Return the [x, y] coordinate for the center point of the cell that contains the specified text.  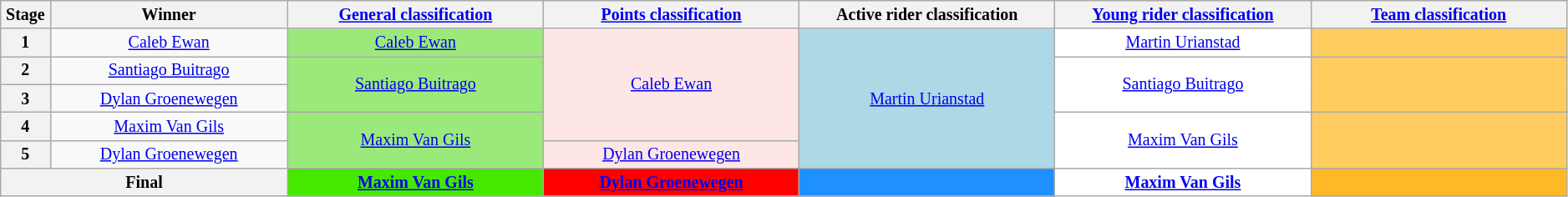
General classification [415, 15]
1 [25, 43]
Stage [25, 15]
4 [25, 127]
Winner [169, 15]
Points classification [671, 15]
Final [145, 182]
Young rider classification [1183, 15]
3 [25, 98]
5 [25, 154]
Active rider classification [927, 15]
Team classification [1439, 15]
2 [25, 70]
